Locate the cell with the specified text and output its [X, Y] center coordinate. 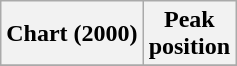
Chart (2000) [72, 34]
Peakposition [189, 34]
